Pinpoint the cell where the given text exists, returning its (X, Y) midpoint coordinate. 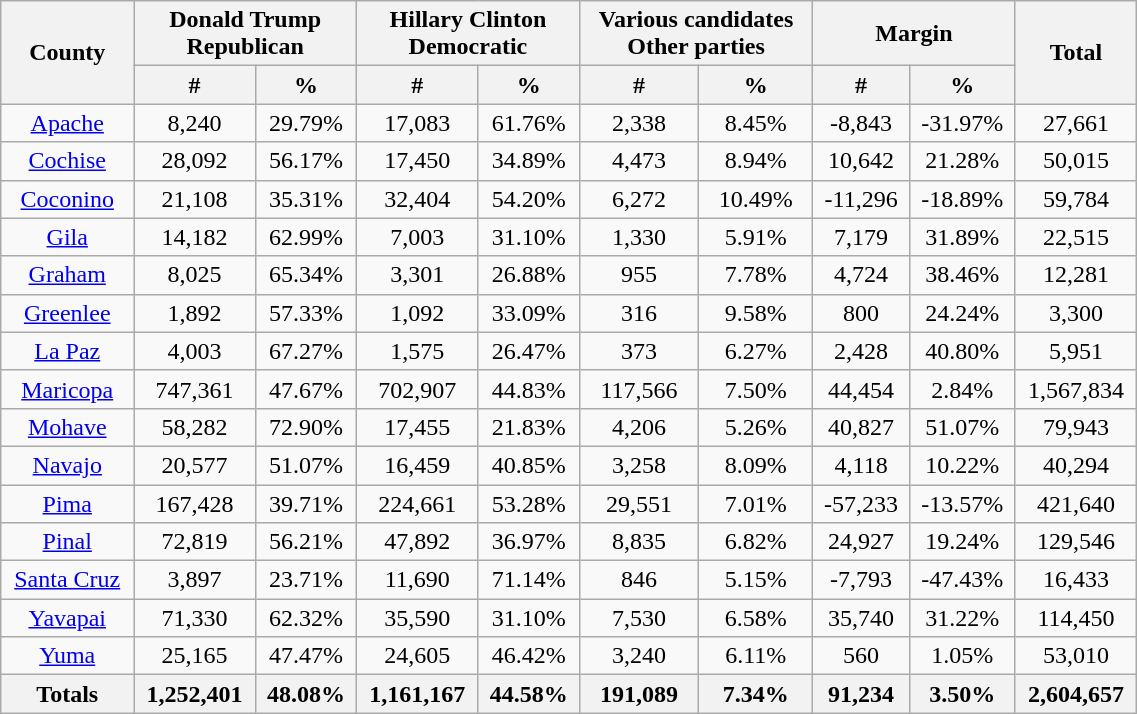
Navajo (68, 465)
24.24% (962, 313)
47.67% (306, 389)
8,240 (195, 123)
1,567,834 (1076, 389)
Pima (68, 503)
10.22% (962, 465)
7.34% (756, 694)
129,546 (1076, 542)
33.09% (528, 313)
17,083 (418, 123)
Greenlee (68, 313)
4,473 (638, 161)
6.82% (756, 542)
62.99% (306, 237)
9.58% (756, 313)
10,642 (862, 161)
11,690 (418, 580)
316 (638, 313)
8.45% (756, 123)
8.94% (756, 161)
1,330 (638, 237)
40.80% (962, 351)
County (68, 52)
65.34% (306, 275)
62.32% (306, 618)
53,010 (1076, 656)
6,272 (638, 199)
-31.97% (962, 123)
167,428 (195, 503)
2,428 (862, 351)
955 (638, 275)
7,003 (418, 237)
39.71% (306, 503)
25,165 (195, 656)
79,943 (1076, 427)
21.28% (962, 161)
10.49% (756, 199)
2,338 (638, 123)
Donald TrumpRepublican (246, 34)
38.46% (962, 275)
21.83% (528, 427)
22,515 (1076, 237)
3,300 (1076, 313)
191,089 (638, 694)
4,724 (862, 275)
56.17% (306, 161)
6.11% (756, 656)
2.84% (962, 389)
6.27% (756, 351)
Margin (914, 34)
5.15% (756, 580)
800 (862, 313)
Total (1076, 52)
373 (638, 351)
-57,233 (862, 503)
2,604,657 (1076, 694)
8,025 (195, 275)
747,361 (195, 389)
31.22% (962, 618)
702,907 (418, 389)
3,258 (638, 465)
21,108 (195, 199)
-11,296 (862, 199)
23.71% (306, 580)
44.58% (528, 694)
61.76% (528, 123)
20,577 (195, 465)
1,092 (418, 313)
-13.57% (962, 503)
Santa Cruz (68, 580)
57.33% (306, 313)
3,301 (418, 275)
Mohave (68, 427)
71.14% (528, 580)
59,784 (1076, 199)
224,661 (418, 503)
53.28% (528, 503)
3,240 (638, 656)
19.24% (962, 542)
-18.89% (962, 199)
8.09% (756, 465)
Maricopa (68, 389)
16,433 (1076, 580)
46.42% (528, 656)
Coconino (68, 199)
67.27% (306, 351)
29,551 (638, 503)
56.21% (306, 542)
5,951 (1076, 351)
421,640 (1076, 503)
Gila (68, 237)
48.08% (306, 694)
3,897 (195, 580)
7.01% (756, 503)
7.78% (756, 275)
17,455 (418, 427)
1,252,401 (195, 694)
4,118 (862, 465)
91,234 (862, 694)
40,294 (1076, 465)
17,450 (418, 161)
Yuma (68, 656)
-8,843 (862, 123)
-7,793 (862, 580)
5.26% (756, 427)
Various candidatesOther parties (696, 34)
Graham (68, 275)
16,459 (418, 465)
14,182 (195, 237)
54.20% (528, 199)
24,927 (862, 542)
Apache (68, 123)
24,605 (418, 656)
7,179 (862, 237)
71,330 (195, 618)
29.79% (306, 123)
47,892 (418, 542)
44.83% (528, 389)
34.89% (528, 161)
31.89% (962, 237)
8,835 (638, 542)
Totals (68, 694)
Pinal (68, 542)
5.91% (756, 237)
560 (862, 656)
35.31% (306, 199)
1,161,167 (418, 694)
72.90% (306, 427)
32,404 (418, 199)
50,015 (1076, 161)
6.58% (756, 618)
7,530 (638, 618)
-47.43% (962, 580)
27,661 (1076, 123)
7.50% (756, 389)
4,206 (638, 427)
1,892 (195, 313)
4,003 (195, 351)
3.50% (962, 694)
40.85% (528, 465)
44,454 (862, 389)
58,282 (195, 427)
28,092 (195, 161)
Cochise (68, 161)
26.47% (528, 351)
La Paz (68, 351)
12,281 (1076, 275)
Yavapai (68, 618)
26.88% (528, 275)
1.05% (962, 656)
35,590 (418, 618)
117,566 (638, 389)
35,740 (862, 618)
1,575 (418, 351)
47.47% (306, 656)
846 (638, 580)
114,450 (1076, 618)
72,819 (195, 542)
36.97% (528, 542)
Hillary ClintonDemocratic (468, 34)
40,827 (862, 427)
